Capture the cell that displays the provided text and extract its (x, y) central coordinate. 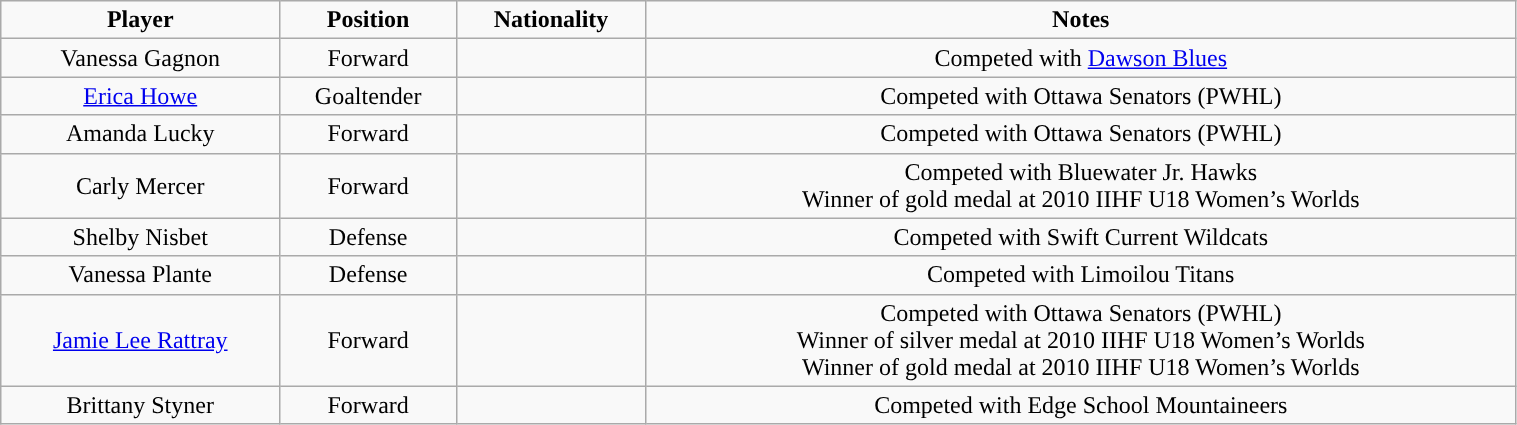
Erica Howe (140, 96)
Competed with Ottawa Senators (PWHL) Winner of silver medal at 2010 IIHF U18 Women’s Worlds Winner of gold medal at 2010 IIHF U18 Women’s Worlds (1082, 340)
Vanessa Plante (140, 275)
Position (368, 20)
Shelby Nisbet (140, 237)
Player (140, 20)
Competed with Edge School Mountaineers (1082, 405)
Jamie Lee Rattray (140, 340)
Notes (1082, 20)
Nationality (552, 20)
Brittany Styner (140, 405)
Competed with Bluewater Jr. Hawks Winner of gold medal at 2010 IIHF U18 Women’s Worlds (1082, 186)
Competed with Swift Current Wildcats (1082, 237)
Competed with Limoilou Titans (1082, 275)
Carly Mercer (140, 186)
Vanessa Gagnon (140, 58)
Goaltender (368, 96)
Amanda Lucky (140, 134)
Competed with Dawson Blues (1082, 58)
